Pinpoint the cell where the given text exists, returning its [x, y] midpoint coordinate. 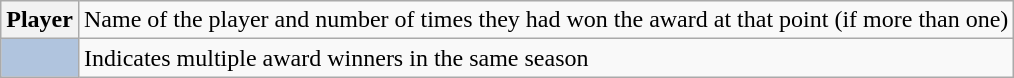
Indicates multiple award winners in the same season [546, 58]
Name of the player and number of times they had won the award at that point (if more than one) [546, 20]
Player [40, 20]
